Return the (X, Y) coordinate for the center point of the cell that contains the specified text.  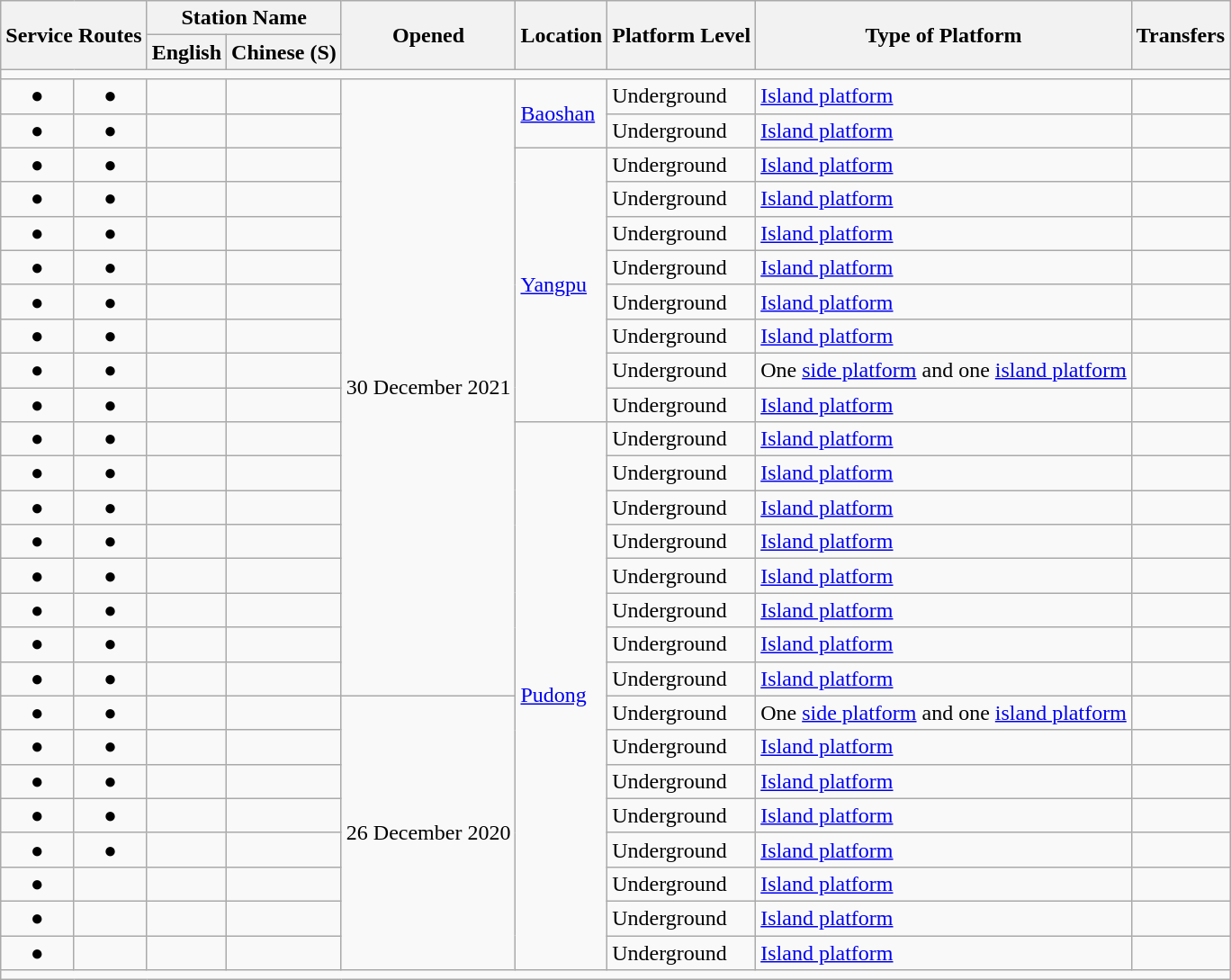
English (186, 52)
Service Routes (74, 35)
Yangpu (562, 284)
Chinese (S) (284, 52)
Location (562, 35)
Platform Level (682, 35)
Type of Platform (944, 35)
Pudong (562, 697)
Opened (428, 35)
26 December 2020 (428, 832)
30 December 2021 (428, 387)
Baoshan (562, 113)
Transfers (1181, 35)
Station Name (244, 18)
